Return (x, y) of the center of cell containing provided text 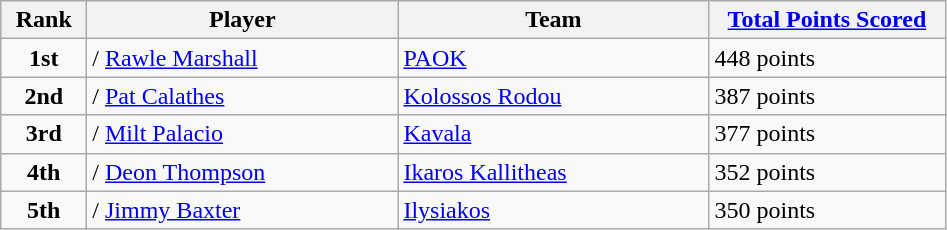
/ Jimmy Baxter (242, 210)
5th (44, 210)
/ Rawle Marshall (242, 58)
1st (44, 58)
350 points (827, 210)
Kolossos Rodou (554, 96)
Team (554, 20)
Ilysiakos (554, 210)
Player (242, 20)
Kavala (554, 134)
PAOK (554, 58)
377 points (827, 134)
/ Pat Calathes (242, 96)
/ Deon Thompson (242, 172)
448 points (827, 58)
Total Points Scored (827, 20)
Ikaros Kallitheas (554, 172)
387 points (827, 96)
Rank (44, 20)
4th (44, 172)
3rd (44, 134)
/ Milt Palacio (242, 134)
352 points (827, 172)
2nd (44, 96)
